Find where the given text appears and provide that cell's center as (X, Y) coordinate. 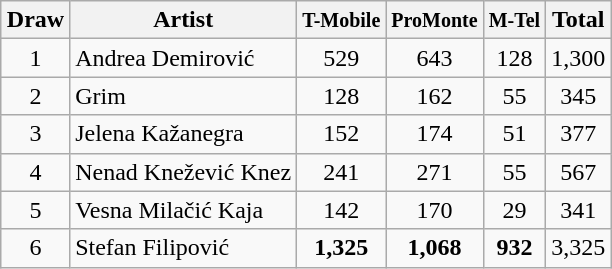
341 (578, 210)
Total (578, 20)
377 (578, 134)
529 (342, 58)
3,325 (578, 248)
142 (342, 210)
345 (578, 96)
5 (35, 210)
T-Mobile (342, 20)
162 (434, 96)
1,068 (434, 248)
Vesna Milačić Kaja (184, 210)
3 (35, 134)
29 (514, 210)
ProMonte (434, 20)
567 (578, 172)
643 (434, 58)
Jelena Kažanegra (184, 134)
Grim (184, 96)
174 (434, 134)
Nenad Knežević Knez (184, 172)
152 (342, 134)
271 (434, 172)
241 (342, 172)
170 (434, 210)
4 (35, 172)
932 (514, 248)
Andrea Demirović (184, 58)
2 (35, 96)
Artist (184, 20)
6 (35, 248)
51 (514, 134)
Draw (35, 20)
1,325 (342, 248)
M-Tel (514, 20)
Stefan Filipović (184, 248)
1,300 (578, 58)
1 (35, 58)
